Extract the [x, y] coordinate from the center of the cell holding the provided text.  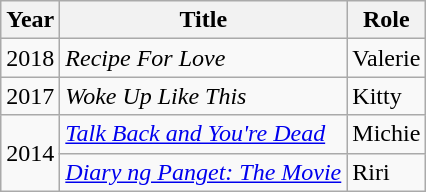
Diary ng Panget: The Movie [204, 172]
2017 [30, 96]
Michie [386, 134]
Valerie [386, 58]
Kitty [386, 96]
2014 [30, 153]
Year [30, 20]
Woke Up Like This [204, 96]
Title [204, 20]
Riri [386, 172]
Recipe For Love [204, 58]
2018 [30, 58]
Talk Back and You're Dead [204, 134]
Role [386, 20]
